Provide the (x, y) coordinate of the cell's center where the given text is located.  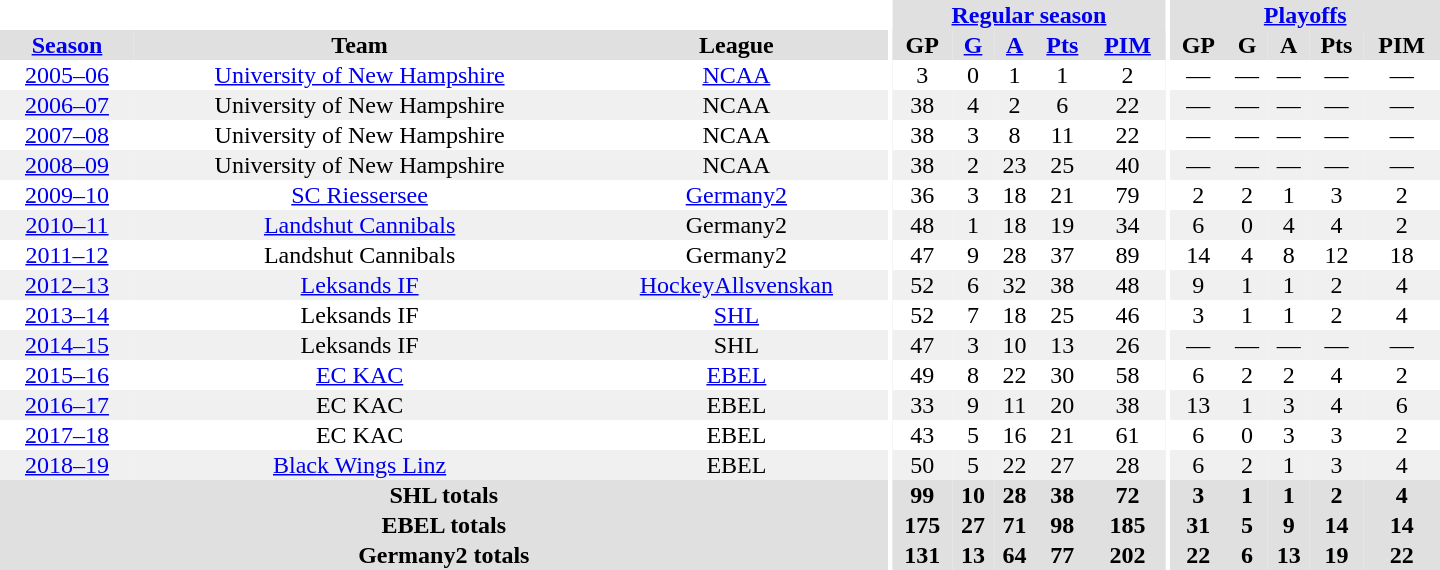
185 (1127, 525)
20 (1062, 405)
Germany2 totals (444, 555)
131 (922, 555)
72 (1127, 495)
16 (1015, 435)
40 (1127, 165)
31 (1198, 525)
202 (1127, 555)
Regular season (1029, 15)
49 (922, 375)
89 (1127, 255)
12 (1336, 255)
Playoffs (1305, 15)
League (736, 45)
2009–10 (67, 195)
2011–12 (67, 255)
2017–18 (67, 435)
30 (1062, 375)
2015–16 (67, 375)
64 (1015, 555)
32 (1015, 285)
2010–11 (67, 225)
79 (1127, 195)
37 (1062, 255)
Team (360, 45)
175 (922, 525)
2007–08 (67, 135)
99 (922, 495)
2008–09 (67, 165)
2016–17 (67, 405)
SC Riessersee (360, 195)
50 (922, 465)
36 (922, 195)
SHL totals (444, 495)
61 (1127, 435)
2018–19 (67, 465)
43 (922, 435)
34 (1127, 225)
33 (922, 405)
2012–13 (67, 285)
EBEL totals (444, 525)
2006–07 (67, 105)
46 (1127, 315)
77 (1062, 555)
26 (1127, 345)
Black Wings Linz (360, 465)
23 (1015, 165)
58 (1127, 375)
71 (1015, 525)
7 (973, 315)
2014–15 (67, 345)
2005–06 (67, 75)
Season (67, 45)
98 (1062, 525)
2013–14 (67, 315)
HockeyAllsvenskan (736, 285)
